Scan for the cell matching the given text and deliver its (x, y) coordinate at center. 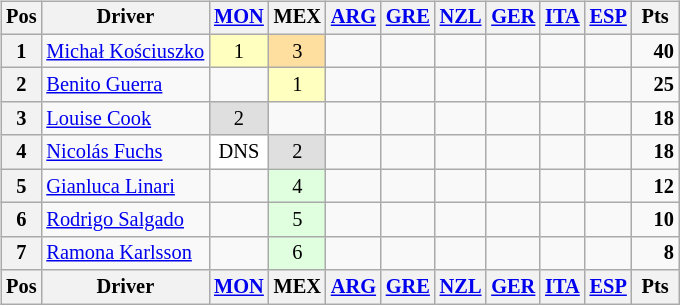
Gianluca Linari (125, 186)
10 (656, 220)
Louise Cook (125, 119)
Michał Kościuszko (125, 51)
Benito Guerra (125, 85)
Nicolás Fuchs (125, 152)
25 (656, 85)
DNS (239, 152)
Rodrigo Salgado (125, 220)
8 (656, 253)
7 (21, 253)
12 (656, 186)
Ramona Karlsson (125, 253)
40 (656, 51)
